Return the [x, y] coordinate for the center point of the cell that contains the specified text.  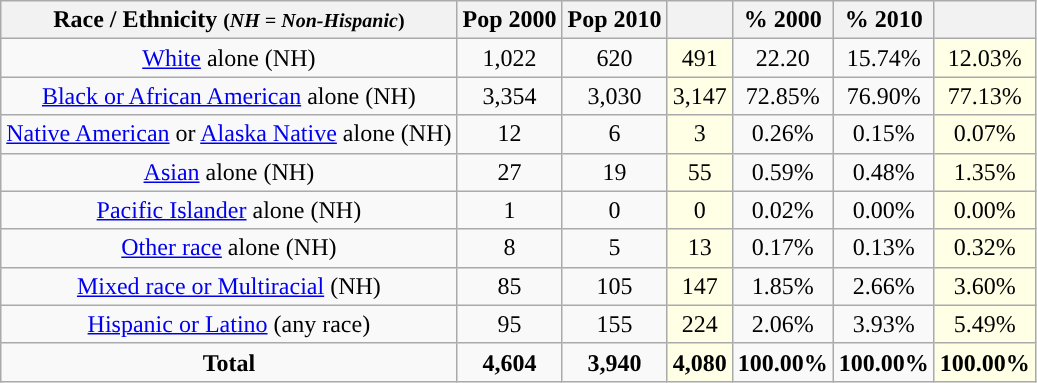
76.90% [884, 96]
% 2010 [884, 20]
5.49% [984, 324]
Asian alone (NH) [229, 172]
1,022 [510, 58]
2.06% [782, 324]
1.35% [984, 172]
27 [510, 172]
77.13% [984, 96]
6 [614, 134]
155 [614, 324]
Race / Ethnicity (NH = Non-Hispanic) [229, 20]
Pop 2010 [614, 20]
3,147 [700, 96]
147 [700, 286]
Pop 2000 [510, 20]
0.32% [984, 248]
0.13% [884, 248]
4,604 [510, 362]
55 [700, 172]
Black or African American alone (NH) [229, 96]
15.74% [884, 58]
0.59% [782, 172]
3.93% [884, 324]
12 [510, 134]
2.66% [884, 286]
8 [510, 248]
72.85% [782, 96]
Pacific Islander alone (NH) [229, 210]
3 [700, 134]
Other race alone (NH) [229, 248]
0.15% [884, 134]
19 [614, 172]
85 [510, 286]
95 [510, 324]
105 [614, 286]
224 [700, 324]
3.60% [984, 286]
0.26% [782, 134]
12.03% [984, 58]
0.07% [984, 134]
0.17% [782, 248]
22.20 [782, 58]
5 [614, 248]
3,354 [510, 96]
Mixed race or Multiracial (NH) [229, 286]
620 [614, 58]
13 [700, 248]
4,080 [700, 362]
3,940 [614, 362]
Native American or Alaska Native alone (NH) [229, 134]
Total [229, 362]
1 [510, 210]
White alone (NH) [229, 58]
% 2000 [782, 20]
1.85% [782, 286]
491 [700, 58]
3,030 [614, 96]
Hispanic or Latino (any race) [229, 324]
0.48% [884, 172]
0.02% [782, 210]
